For the text-containing cell, return its midpoint in [X, Y] coordinate format. 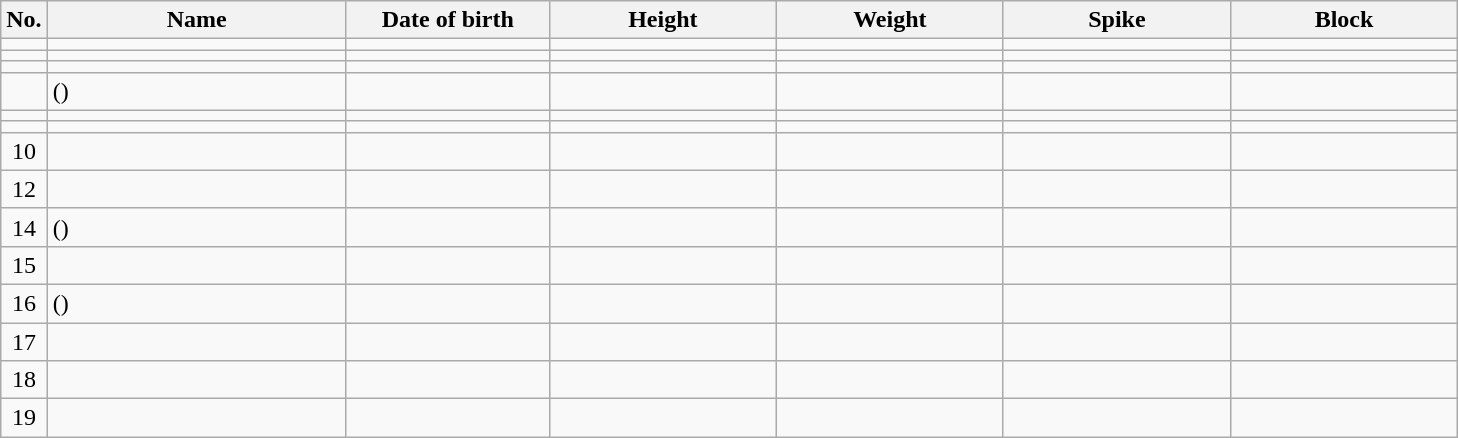
Block [1344, 20]
Spike [1116, 20]
18 [24, 380]
19 [24, 418]
14 [24, 227]
Date of birth [448, 20]
15 [24, 265]
17 [24, 341]
16 [24, 303]
Name [196, 20]
No. [24, 20]
Height [662, 20]
10 [24, 151]
12 [24, 189]
Weight [890, 20]
